Capture the cell that displays the provided text and extract its [X, Y] central coordinate. 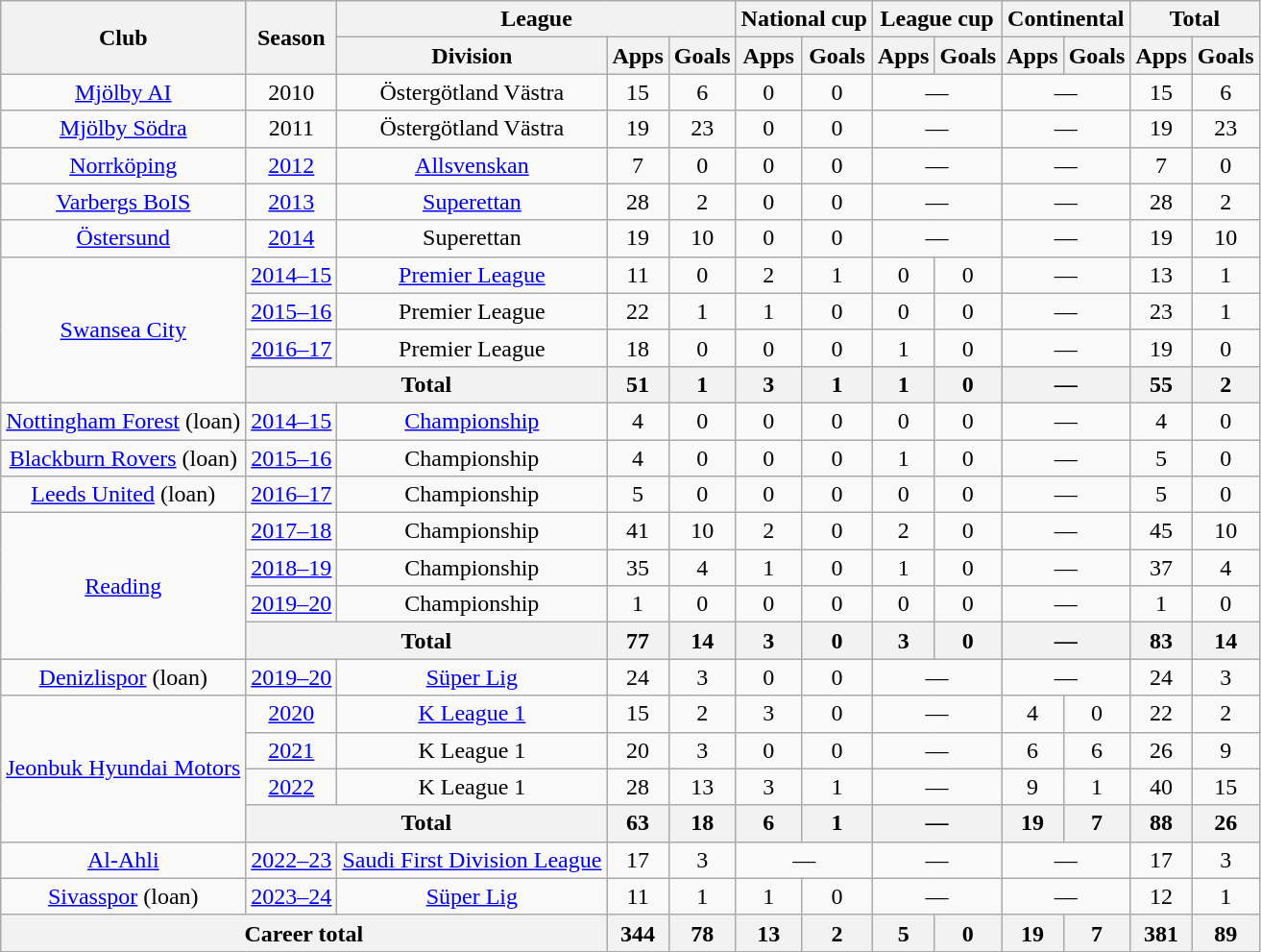
2018–19 [292, 568]
Career total [303, 933]
2011 [292, 129]
88 [1161, 823]
Denizlispor (loan) [123, 677]
12 [1161, 896]
League cup [937, 19]
51 [638, 384]
Sivasspor (loan) [123, 896]
2012 [292, 165]
Reading [123, 586]
Jeonbuk Hyundai Motors [123, 769]
Mjölby AI [123, 92]
Mjölby Södra [123, 129]
2020 [292, 714]
Leeds United (loan) [123, 495]
Varbergs BoIS [123, 202]
77 [638, 641]
Blackburn Rovers (loan) [123, 458]
35 [638, 568]
Nottingham Forest (loan) [123, 421]
Östersund [123, 238]
83 [1161, 641]
Season [292, 37]
2023–24 [292, 896]
2017–18 [292, 531]
2022 [292, 787]
37 [1161, 568]
Allsvenskan [473, 165]
Saudi First Division League [473, 860]
78 [702, 933]
344 [638, 933]
40 [1161, 787]
Club [123, 37]
381 [1161, 933]
89 [1225, 933]
League [536, 19]
Division [473, 56]
2021 [292, 750]
Continental [1066, 19]
2022–23 [292, 860]
20 [638, 750]
2014 [292, 238]
63 [638, 823]
55 [1161, 384]
Norrköping [123, 165]
2013 [292, 202]
Swansea City [123, 330]
45 [1161, 531]
2010 [292, 92]
National cup [804, 19]
Al-Ahli [123, 860]
41 [638, 531]
